Search for the cell housing the specified text and yield its (X, Y) center coordinate. 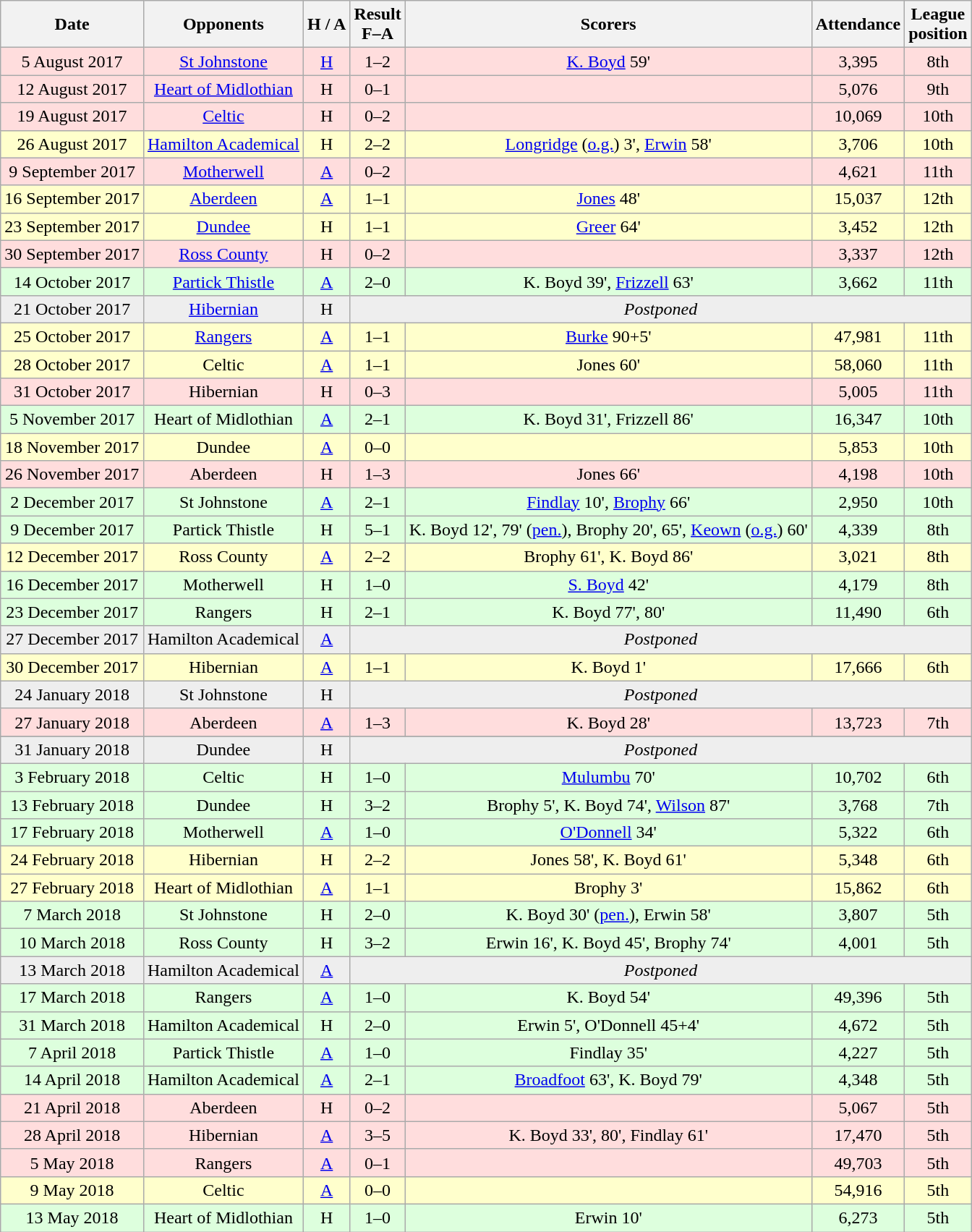
Findlay 35' (608, 1053)
Date (72, 25)
H / A (326, 25)
6,273 (858, 1218)
5,853 (858, 447)
4,227 (858, 1053)
K. Boyd 31', Frizzell 86' (608, 420)
30 December 2017 (72, 667)
K. Boyd 77', 80' (608, 612)
Brophy 3' (608, 888)
K. Boyd 33', 80', Findlay 61' (608, 1135)
3,021 (858, 557)
23 September 2017 (72, 226)
Erwin 16', K. Boyd 45', Brophy 74' (608, 943)
31 October 2017 (72, 392)
Jones 60' (608, 364)
10,069 (858, 116)
1–2 (378, 61)
7 April 2018 (72, 1053)
13,723 (858, 722)
4,198 (858, 475)
Leagueposition (938, 25)
9 December 2017 (72, 530)
Jones 48' (608, 199)
S. Boyd 42' (608, 585)
5 November 2017 (72, 420)
Attendance (858, 25)
ResultF–A (378, 25)
Greer 64' (608, 226)
5,005 (858, 392)
15,862 (858, 888)
Scorers (608, 25)
0–3 (378, 392)
21 October 2017 (72, 309)
3,706 (858, 144)
Jones 66' (608, 475)
49,703 (858, 1163)
K. Boyd 1' (608, 667)
21 April 2018 (72, 1108)
16,347 (858, 420)
49,396 (858, 998)
12 December 2017 (72, 557)
30 September 2017 (72, 254)
25 October 2017 (72, 336)
18 November 2017 (72, 447)
19 August 2017 (72, 116)
K. Boyd 59' (608, 61)
47,981 (858, 336)
2 December 2017 (72, 502)
Jones 58', K. Boyd 61' (608, 860)
27 January 2018 (72, 722)
Mulumbu 70' (608, 777)
Brophy 5', K. Boyd 74', Wilson 87' (608, 805)
4,672 (858, 1025)
Opponents (223, 25)
5 August 2017 (72, 61)
16 December 2017 (72, 585)
O'Donnell 34' (608, 833)
15,037 (858, 199)
3,807 (858, 915)
5,348 (858, 860)
3,337 (858, 254)
Longridge (o.g.) 3', Erwin 58' (608, 144)
17 February 2018 (72, 833)
27 December 2017 (72, 640)
9th (938, 89)
4,339 (858, 530)
31 March 2018 (72, 1025)
3,395 (858, 61)
K. Boyd 54' (608, 998)
5,076 (858, 89)
Findlay 10', Brophy 66' (608, 502)
2,950 (858, 502)
K. Boyd 39', Frizzell 63' (608, 281)
5,067 (858, 1108)
3,662 (858, 281)
3–5 (378, 1135)
Brophy 61', K. Boyd 86' (608, 557)
3 February 2018 (72, 777)
26 August 2017 (72, 144)
3,768 (858, 805)
Broadfoot 63', K. Boyd 79' (608, 1080)
K. Boyd 30' (pen.), Erwin 58' (608, 915)
5–1 (378, 530)
Erwin 10' (608, 1218)
11,490 (858, 612)
3,452 (858, 226)
12 August 2017 (72, 89)
4,179 (858, 585)
54,916 (858, 1190)
58,060 (858, 364)
4,348 (858, 1080)
26 November 2017 (72, 475)
13 May 2018 (72, 1218)
28 October 2017 (72, 364)
9 May 2018 (72, 1190)
16 September 2017 (72, 199)
K. Boyd 12', 79' (pen.), Brophy 20', 65', Keown (o.g.) 60' (608, 530)
13 February 2018 (72, 805)
7 March 2018 (72, 915)
5,322 (858, 833)
9 September 2017 (72, 171)
14 April 2018 (72, 1080)
28 April 2018 (72, 1135)
27 February 2018 (72, 888)
31 January 2018 (72, 749)
17 March 2018 (72, 998)
24 February 2018 (72, 860)
Burke 90+5' (608, 336)
13 March 2018 (72, 970)
14 October 2017 (72, 281)
17,470 (858, 1135)
23 December 2017 (72, 612)
K. Boyd 28' (608, 722)
24 January 2018 (72, 694)
4,621 (858, 171)
5 May 2018 (72, 1163)
10,702 (858, 777)
10 March 2018 (72, 943)
Erwin 5', O'Donnell 45+4' (608, 1025)
4,001 (858, 943)
17,666 (858, 667)
